Extract the [X, Y] coordinate from the center of the cell holding the provided text.  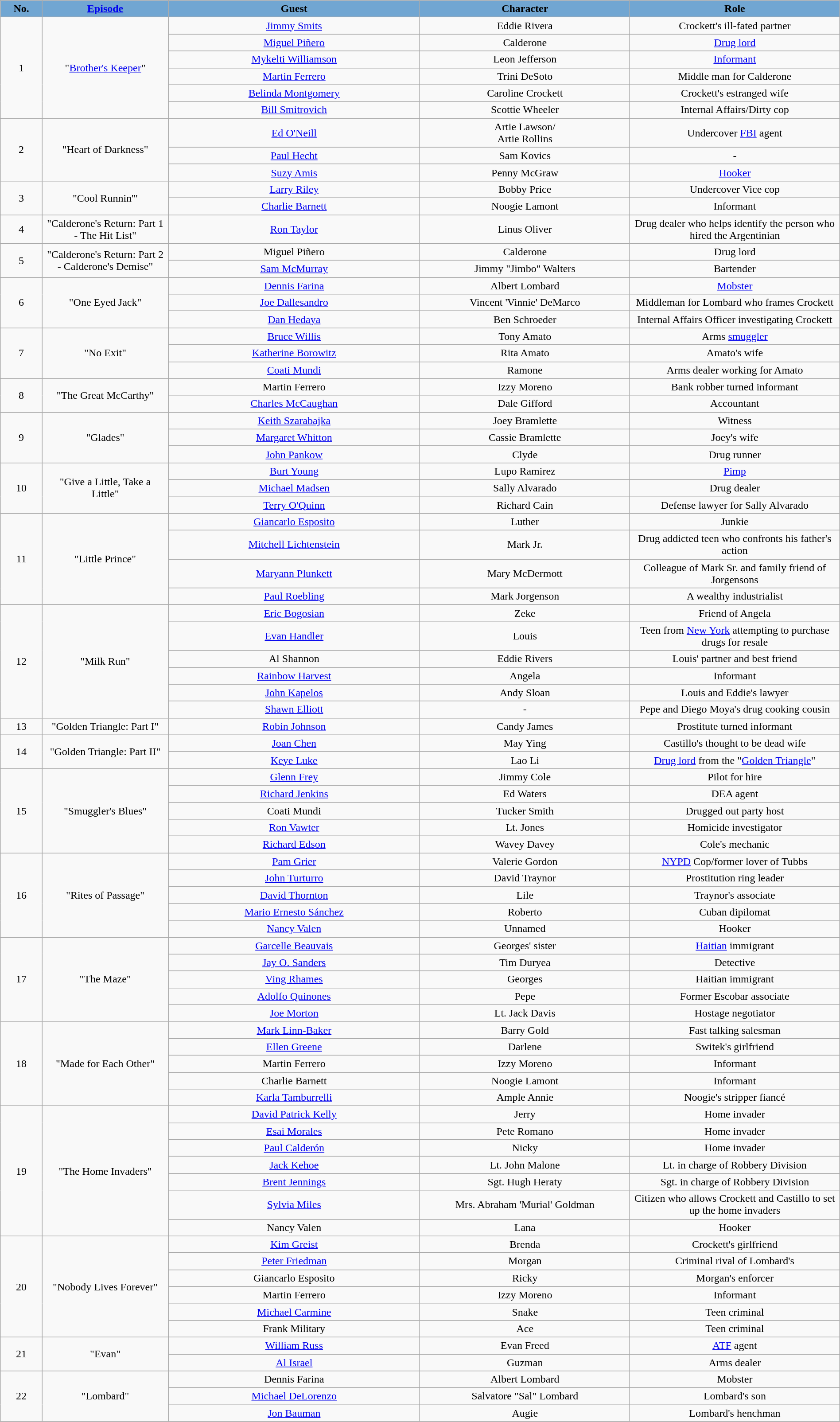
Bartender [735, 269]
"One Eyed Jack" [105, 303]
Mitchell Lichtenstein [294, 545]
15 [21, 810]
Caroline Crockett [525, 93]
Internal Affairs/Dirty cop [735, 110]
Episode [105, 9]
Cole's mechanic [735, 845]
NYPD Cop/former lover of Tubbs [735, 861]
Louis' partner and best friend [735, 659]
"Glades" [105, 437]
Mark Jorgenson [525, 596]
Brenda [525, 1244]
Katherine Borowitz [294, 353]
Teen from New York attempting to purchase drugs for resale [735, 636]
Pilot for hire [735, 777]
Roberto [525, 912]
Undercover FBI agent [735, 133]
Trini DeSoto [525, 76]
Paul Calderón [294, 1148]
Bobby Price [525, 189]
Criminal rival of Lombard's [735, 1261]
Lana [525, 1227]
Ace [525, 1328]
8 [21, 395]
Lt. John Malone [525, 1165]
Kim Greist [294, 1244]
Middle man for Calderone [735, 76]
May Ying [525, 743]
2 [21, 150]
"The Maze" [105, 979]
Castillo's thought to be dead wife [735, 743]
9 [21, 437]
Lombard's son [735, 1396]
"No Exit" [105, 353]
No. [21, 9]
"Calderone's Return: Part 2 - Calderone's Demise" [105, 261]
Darlene [525, 1047]
Ed Waters [525, 794]
Lile [525, 895]
Brent Jennings [294, 1182]
Character [525, 9]
Mrs. Abraham 'Murial' Goldman [525, 1204]
Dan Hedaya [294, 319]
1 [21, 68]
Glenn Frey [294, 777]
Amato's wife [735, 353]
"Evan" [105, 1354]
Michael DeLorenzo [294, 1396]
Jack Kehoe [294, 1165]
Pam Grier [294, 861]
11 [21, 559]
Ramone [525, 370]
Frank Military [294, 1328]
"Give a Little, Take a Little" [105, 488]
Joey's wife [735, 437]
Belinda Montgomery [294, 93]
Salvatore "Sal" Lombard [525, 1396]
Citizen who allows Crockett and Castillo to set up the home invaders [735, 1204]
Paul Hecht [294, 156]
John Pankow [294, 454]
Friend of Angela [735, 613]
Former Escobar associate [735, 996]
Colleague of Mark Sr. and family friend of Jorgensons [735, 573]
Mykelti Williamson [294, 59]
William Russ [294, 1345]
Drug dealer who helps identify the person who hired the Argentinian [735, 229]
10 [21, 488]
Bill Smitrovich [294, 110]
Vincent 'Vinnie' DeMarco [525, 303]
Pepe and Diego Moya's drug cooking cousin [735, 709]
"Smuggler's Blues" [105, 810]
"Made for Each Other" [105, 1064]
Mark Linn-Baker [294, 1030]
Zeke [525, 613]
Sgt. Hugh Heraty [525, 1182]
"Little Prince" [105, 559]
Eddie Rivers [525, 659]
Louis [525, 636]
David Thornton [294, 895]
Homicide investigator [735, 828]
Georges [525, 979]
Tim Duryea [525, 962]
"Lombard" [105, 1396]
Cassie Bramlette [525, 437]
Switek's girlfriend [735, 1047]
Margaret Whitton [294, 437]
Mario Ernesto Sánchez [294, 912]
19 [21, 1171]
Angela [525, 676]
Bruce Willis [294, 336]
Lt. Jack Davis [525, 1013]
Louis and Eddie's lawyer [735, 693]
Valerie Gordon [525, 861]
5 [21, 261]
"Rites of Passage" [105, 895]
6 [21, 303]
Drug addicted teen who confronts his father's action [735, 545]
Drug runner [735, 454]
14 [21, 752]
Tony Amato [525, 336]
Drug lord from the "Golden Triangle" [735, 760]
"Golden Triangle: Part II" [105, 752]
Al Shannon [294, 659]
Rainbow Harvest [294, 676]
Richard Cain [525, 505]
Prostitution ring leader [735, 878]
Crockett's ill-fated partner [735, 26]
Joe Morton [294, 1013]
Paul Roebling [294, 596]
"Brother's Keeper" [105, 68]
Morgan's enforcer [735, 1278]
Pete Romano [525, 1131]
18 [21, 1064]
Rita Amato [525, 353]
Luther [525, 522]
DEA agent [735, 794]
Jimmy Cole [525, 777]
Leon Jefferson [525, 59]
Lao Li [525, 760]
Jay O. Sanders [294, 962]
Esai Morales [294, 1131]
Pepe [525, 996]
Crockett's estranged wife [735, 93]
Barry Gold [525, 1030]
"Golden Triangle: Part I" [105, 726]
Scottie Wheeler [525, 110]
Ellen Greene [294, 1047]
Jimmy Smits [294, 26]
Undercover Vice cop [735, 189]
David Patrick Kelly [294, 1114]
Ample Annie [525, 1098]
Clyde [525, 454]
Joey Bramlette [525, 421]
Bank robber turned informant [735, 387]
Ricky [525, 1278]
13 [21, 726]
Nicky [525, 1148]
Guzman [525, 1363]
22 [21, 1396]
Crockett's girlfriend [735, 1244]
Hostage negotiator [735, 1013]
Cuban dipilomat [735, 912]
Ed O'Neill [294, 133]
"Cool Runnin'" [105, 198]
Guest [294, 9]
Lupo Ramirez [525, 471]
Traynor's associate [735, 895]
Arms dealer working for Amato [735, 370]
21 [21, 1354]
Ben Schroeder [525, 319]
Fast talking salesman [735, 1030]
Mary McDermott [525, 573]
Jerry [525, 1114]
Candy James [525, 726]
Michael Madsen [294, 488]
Shawn Elliott [294, 709]
Pimp [735, 471]
17 [21, 979]
Maryann Plunkett [294, 573]
Sgt. in charge of Robbery Division [735, 1182]
"The Home Invaders" [105, 1171]
Lt. in charge of Robbery Division [735, 1165]
Jimmy "Jimbo" Walters [525, 269]
Prostitute turned informant [735, 726]
Garcelle Beauvais [294, 946]
A wealthy industrialist [735, 596]
Snake [525, 1312]
Accountant [735, 404]
Eddie Rivera [525, 26]
Sam Kovics [525, 156]
Jon Bauman [294, 1413]
Keye Luke [294, 760]
Penny McGraw [525, 172]
Larry Riley [294, 189]
Karla Tamburrelli [294, 1098]
4 [21, 229]
Artie Lawson/Artie Rollins [525, 133]
Role [735, 9]
"Milk Run" [105, 661]
Linus Oliver [525, 229]
Peter Friedman [294, 1261]
16 [21, 895]
Junkie [735, 522]
"The Great McCarthy" [105, 395]
Morgan [525, 1261]
Keith Szarabajka [294, 421]
Mark Jr. [525, 545]
20 [21, 1286]
Andy Sloan [525, 693]
Internal Affairs Officer investigating Crockett [735, 319]
Georges' sister [525, 946]
Richard Edson [294, 845]
Joan Chen [294, 743]
Eric Bogosian [294, 613]
Unnamed [525, 929]
Adolfo Quinones [294, 996]
David Traynor [525, 878]
Burt Young [294, 471]
3 [21, 198]
Joe Dallesandro [294, 303]
Lombard's henchman [735, 1413]
"Heart of Darkness" [105, 150]
7 [21, 353]
ATF agent [735, 1345]
12 [21, 661]
Defense lawyer for Sally Alvarado [735, 505]
Charles McCaughan [294, 404]
Wavey Davey [525, 845]
Michael Carmine [294, 1312]
Robin Johnson [294, 726]
Detective [735, 962]
Ron Taylor [294, 229]
Sally Alvarado [525, 488]
Sam McMurray [294, 269]
Arms smuggler [735, 336]
Terry O'Quinn [294, 505]
Dale Gifford [525, 404]
Witness [735, 421]
Suzy Amis [294, 172]
Tucker Smith [525, 810]
"Nobody Lives Forever" [105, 1286]
John Turturro [294, 878]
Drug dealer [735, 488]
Lt. Jones [525, 828]
Evan Freed [525, 1345]
Noogie's stripper fiancé [735, 1098]
John Kapelos [294, 693]
Richard Jenkins [294, 794]
Middleman for Lombard who frames Crockett [735, 303]
"Calderone's Return: Part 1 - The Hit List" [105, 229]
Ving Rhames [294, 979]
Augie [525, 1413]
Arms dealer [735, 1363]
Evan Handler [294, 636]
Sylvia Miles [294, 1204]
Al Israel [294, 1363]
Drugged out party host [735, 810]
Ron Vawter [294, 828]
